Return the [x, y] coordinate for the center point of the cell that contains the specified text.  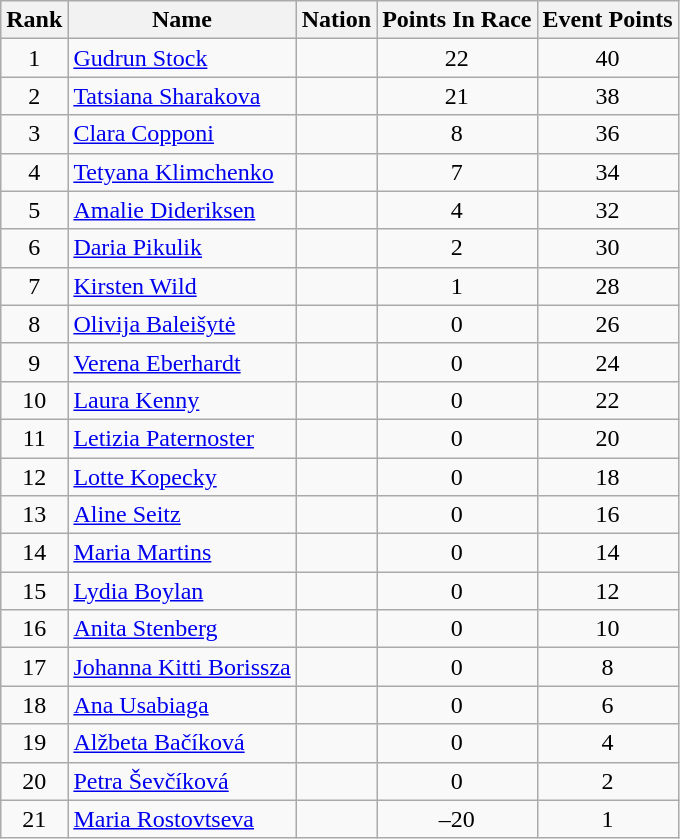
Johanna Kitti Borissza [182, 667]
Daria Pikulik [182, 248]
Tatsiana Sharakova [182, 96]
32 [608, 210]
Aline Seitz [182, 515]
Lotte Kopecky [182, 477]
40 [608, 58]
Lydia Boylan [182, 591]
Anita Stenberg [182, 629]
5 [34, 210]
19 [34, 743]
Olivija Baleišytė [182, 324]
–20 [457, 819]
13 [34, 515]
Amalie Dideriksen [182, 210]
Maria Martins [182, 553]
Petra Ševčíková [182, 781]
9 [34, 362]
Points In Race [457, 20]
38 [608, 96]
Clara Copponi [182, 134]
36 [608, 134]
Alžbeta Bačíková [182, 743]
30 [608, 248]
15 [34, 591]
28 [608, 286]
34 [608, 172]
Laura Kenny [182, 400]
Kirsten Wild [182, 286]
Letizia Paternoster [182, 438]
Ana Usabiaga [182, 705]
Verena Eberhardt [182, 362]
Event Points [608, 20]
Rank [34, 20]
11 [34, 438]
17 [34, 667]
26 [608, 324]
24 [608, 362]
Maria Rostovtseva [182, 819]
Gudrun Stock [182, 58]
Nation [336, 20]
Name [182, 20]
Tetyana Klimchenko [182, 172]
3 [34, 134]
